Return the [X, Y] coordinate for the center point of the cell that contains the specified text.  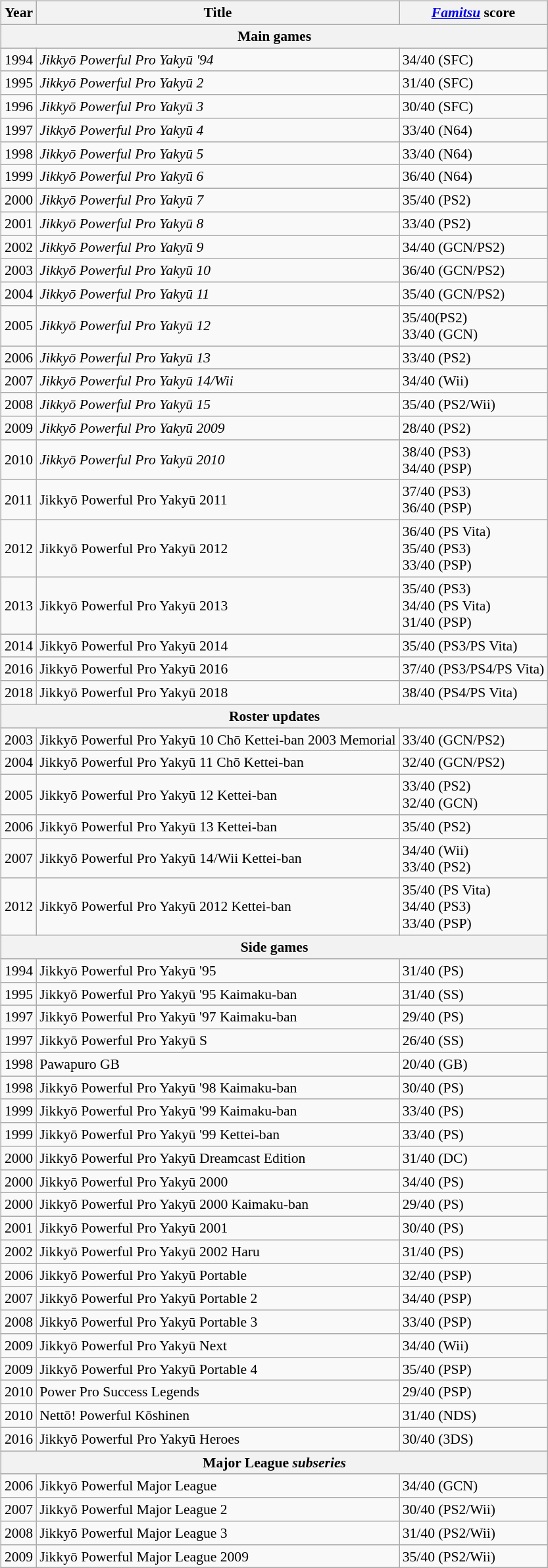
Title [218, 13]
Jikkyō Powerful Pro Yakyū 7 [218, 201]
Jikkyō Powerful Pro Yakyū 2000 Kaimaku-ban [218, 1205]
Jikkyō Powerful Pro Yakyū S [218, 1041]
Side games [274, 947]
Jikkyō Powerful Pro Yakyū '95 Kaimaku-ban [218, 994]
Jikkyō Powerful Pro Yakyū 2014 [218, 646]
33/40 (PSP) [474, 1322]
Jikkyō Powerful Pro Yakyū Portable 4 [218, 1369]
35/40 (GCN/PS2) [474, 294]
2011 [18, 500]
31/40 (SS) [474, 994]
29/40 (PSP) [474, 1392]
Year [18, 13]
33/40 (GCN/PS2) [474, 739]
36/40 (PS Vita)35/40 (PS3)33/40 (PSP) [474, 549]
20/40 (GB) [474, 1064]
Jikkyō Powerful Pro Yakyū 4 [218, 130]
35/40 (PS3/PS Vita) [474, 646]
35/40 (PS3)34/40 (PS Vita)31/40 (PSP) [474, 605]
38/40 (PS4/PS Vita) [474, 693]
Jikkyō Powerful Pro Yakyū 2016 [218, 669]
31/40 (DC) [474, 1158]
Jikkyō Powerful Pro Yakyū 8 [218, 224]
30/40 (SFC) [474, 107]
Major League subseries [274, 1463]
Jikkyō Powerful Pro Yakyū 2000 [218, 1181]
Jikkyō Powerful Pro Yakyū Heroes [218, 1439]
30/40 (PS2/Wii) [474, 1509]
2014 [18, 646]
Roster updates [274, 716]
Main games [274, 36]
37/40 (PS3/PS4/PS Vita) [474, 669]
Jikkyō Powerful Pro Yakyū '97 Kaimaku-ban [218, 1017]
34/40 (GCN) [474, 1486]
Jikkyō Powerful Major League 3 [218, 1533]
Nettō! Powerful Kōshinen [218, 1416]
Jikkyō Powerful Pro Yakyū 3 [218, 107]
35/40 (PS Vita)34/40 (PS3)33/40 (PSP) [474, 906]
34/40 (PSP) [474, 1298]
38/40 (PS3)34/40 (PSP) [474, 459]
Jikkyō Powerful Pro Yakyū 2018 [218, 693]
35/40(PS2)33/40 (GCN) [474, 326]
Jikkyō Powerful Pro Yakyū 14/Wii Kettei-ban [218, 858]
Jikkyō Powerful Pro Yakyū 5 [218, 153]
Jikkyō Powerful Pro Yakyū Portable 3 [218, 1322]
36/40 (N64) [474, 177]
Jikkyō Powerful Pro Yakyū 2010 [218, 459]
Jikkyō Powerful Pro Yakyū 6 [218, 177]
Jikkyō Powerful Pro Yakyū '95 [218, 971]
Jikkyō Powerful Pro Yakyū Dreamcast Edition [218, 1158]
Jikkyō Powerful Pro Yakyū 10 Chō Kettei-ban 2003 Memorial [218, 739]
Jikkyō Powerful Pro Yakyū '94 [218, 60]
31/40 (NDS) [474, 1416]
Jikkyō Powerful Major League 2 [218, 1509]
34/40 (SFC) [474, 60]
Jikkyō Powerful Major League [218, 1486]
Jikkyō Powerful Pro Yakyū '99 Kettei-ban [218, 1135]
Jikkyō Powerful Pro Yakyū 2002 Haru [218, 1252]
Jikkyō Powerful Major League 2009 [218, 1556]
34/40 (Wii)33/40 (PS2) [474, 858]
28/40 (PS2) [474, 428]
31/40 (SFC) [474, 83]
34/40 (PS) [474, 1181]
1996 [18, 107]
Jikkyō Powerful Pro Yakyū 9 [218, 247]
33/40 (PS2)32/40 (GCN) [474, 795]
30/40 (3DS) [474, 1439]
Jikkyō Powerful Pro Yakyū Portable 2 [218, 1298]
Jikkyō Powerful Pro Yakyū 2 [218, 83]
Power Pro Success Legends [218, 1392]
Jikkyō Powerful Pro Yakyū 10 [218, 270]
32/40 (PSP) [474, 1275]
31/40 (PS2/Wii) [474, 1533]
Jikkyō Powerful Pro Yakyū Next [218, 1346]
Jikkyō Powerful Pro Yakyū 2001 [218, 1229]
Famitsu score [474, 13]
Jikkyō Powerful Pro Yakyū '98 Kaimaku-ban [218, 1088]
36/40 (GCN/PS2) [474, 270]
26/40 (SS) [474, 1041]
32/40 (GCN/PS2) [474, 763]
Jikkyō Powerful Pro Yakyū 14/Wii [218, 381]
Pawapuro GB [218, 1064]
Jikkyō Powerful Pro Yakyū Portable [218, 1275]
Jikkyō Powerful Pro Yakyū 11 [218, 294]
Jikkyō Powerful Pro Yakyū '99 Kaimaku-ban [218, 1111]
2018 [18, 693]
Jikkyō Powerful Pro Yakyū 2009 [218, 428]
Jikkyō Powerful Pro Yakyū 12 [218, 326]
Jikkyō Powerful Pro Yakyū 2011 [218, 500]
Jikkyō Powerful Pro Yakyū 15 [218, 404]
Jikkyō Powerful Pro Yakyū 12 Kettei-ban [218, 795]
Jikkyō Powerful Pro Yakyū 2012 Kettei-ban [218, 906]
Jikkyō Powerful Pro Yakyū 2012 [218, 549]
2013 [18, 605]
34/40 (GCN/PS2) [474, 247]
37/40 (PS3)36/40 (PSP) [474, 500]
Jikkyō Powerful Pro Yakyū 2013 [218, 605]
Jikkyō Powerful Pro Yakyū 13 Kettei-ban [218, 827]
Jikkyō Powerful Pro Yakyū 13 [218, 358]
Jikkyō Powerful Pro Yakyū 11 Chō Kettei-ban [218, 763]
35/40 (PSP) [474, 1369]
